Identify which cell holds the provided text, then report its (X, Y) central coordinate. 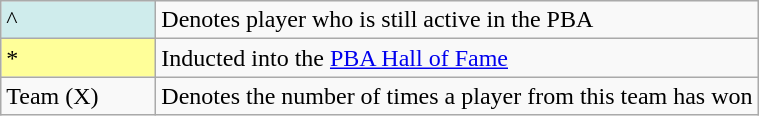
Team (X) (78, 96)
^ (78, 20)
* (78, 58)
Inducted into the PBA Hall of Fame (457, 58)
Denotes player who is still active in the PBA (457, 20)
Denotes the number of times a player from this team has won (457, 96)
